Search for the cell housing the specified text and yield its [X, Y] center coordinate. 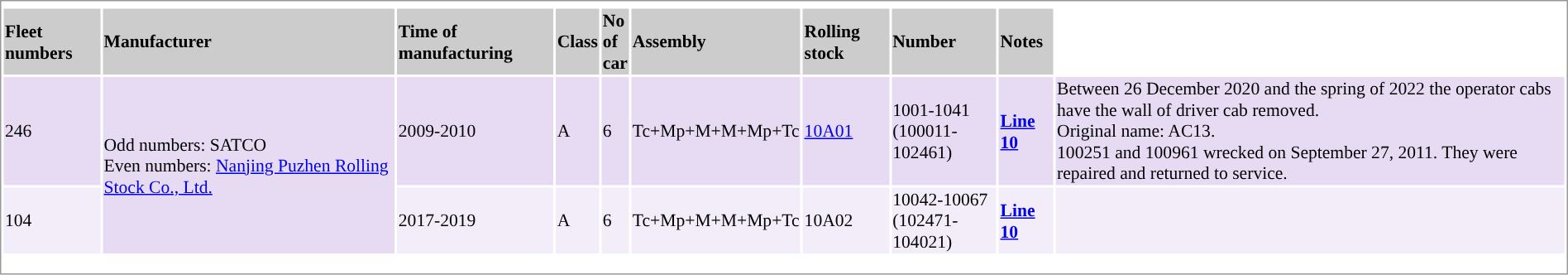
Time of manufacturing [475, 41]
2009-2010 [475, 131]
Fleet numbers [51, 41]
Class [577, 41]
Manufacturer [248, 41]
Odd numbers: SATCOEven numbers: Nanjing Puzhen Rolling Stock Co., Ltd. [248, 166]
No of car [615, 41]
Assembly [716, 41]
10042-10067(102471-104021) [944, 220]
2017-2019 [475, 220]
Number [944, 41]
246 [51, 131]
104 [51, 220]
10A01 [846, 131]
Rolling stock [846, 41]
Notes [1025, 41]
10A02 [846, 220]
1001-1041(100011-102461) [944, 131]
